For the text-containing cell, return its midpoint in [X, Y] coordinate format. 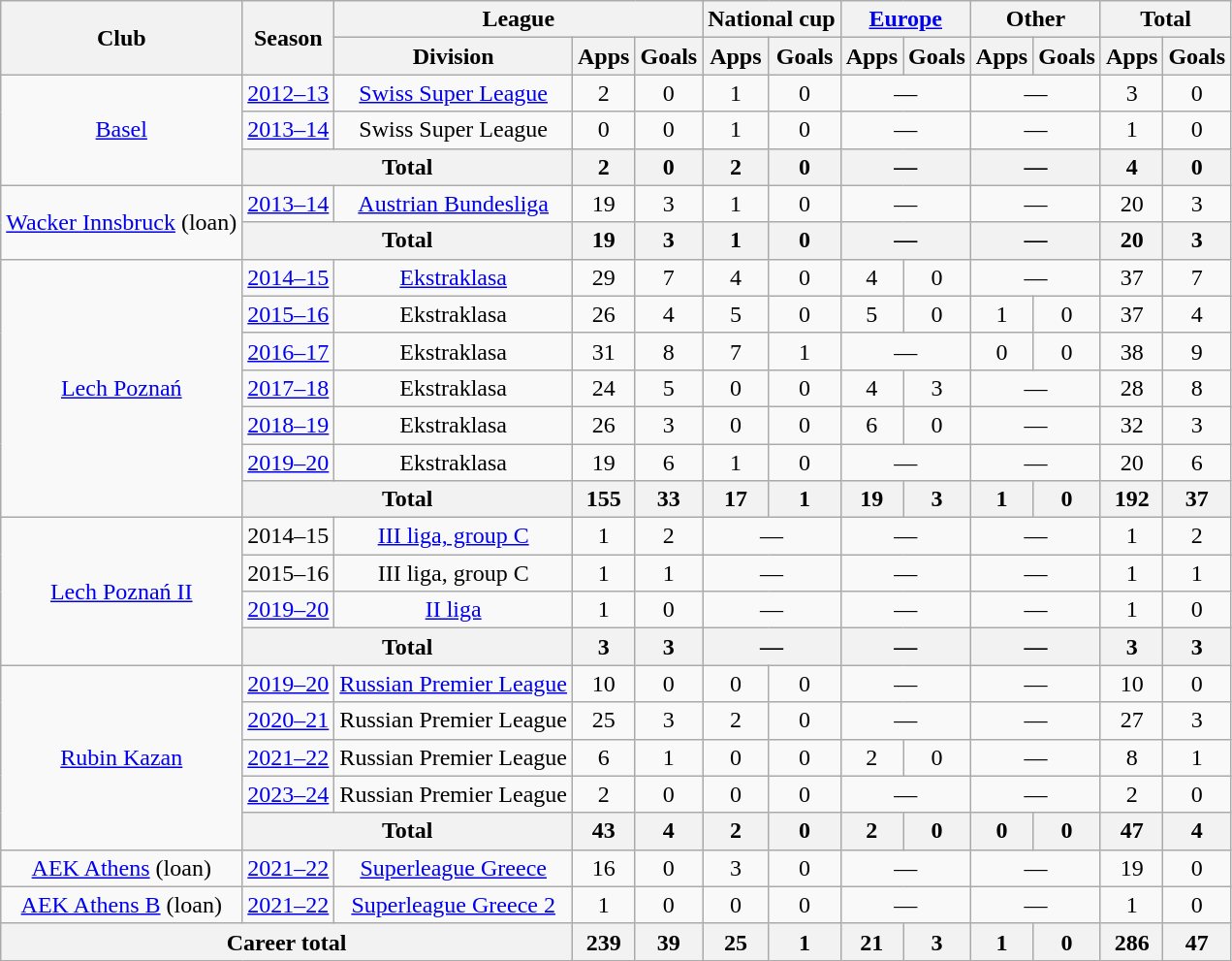
Superleague Greece [454, 868]
32 [1131, 425]
43 [604, 831]
AEK Athens (loan) [122, 868]
AEK Athens B (loan) [122, 905]
39 [669, 942]
28 [1131, 388]
Lech Poznań II [122, 592]
9 [1197, 351]
League [519, 19]
16 [604, 868]
II liga [454, 610]
Wacker Innsbruck (loan) [122, 222]
155 [604, 499]
Superleague Greece 2 [454, 905]
286 [1131, 942]
Rubin Kazan [122, 757]
Lech Poznań [122, 388]
29 [604, 277]
27 [1131, 721]
Europe [905, 19]
Austrian Bundesliga [454, 204]
2016–17 [289, 351]
National cup [772, 19]
24 [604, 388]
Basel [122, 130]
33 [669, 499]
2020–21 [289, 721]
Career total [287, 942]
38 [1131, 351]
239 [604, 942]
2012–13 [289, 93]
2018–19 [289, 425]
Club [122, 38]
2017–18 [289, 388]
31 [604, 351]
Other [1035, 19]
Division [454, 56]
2023–24 [289, 794]
17 [736, 499]
21 [871, 942]
192 [1131, 499]
Season [289, 38]
